Capture the cell that displays the provided text and extract its (x, y) central coordinate. 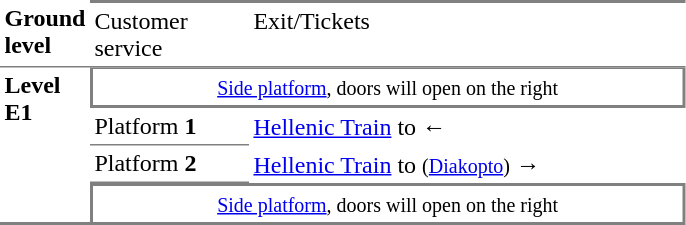
Hellenic Train to ← (467, 127)
Hellenic Train to (Diakopto) → (467, 165)
Customer service (170, 34)
Ground level (45, 34)
Platform 1 (170, 127)
Exit/Tickets (467, 34)
Platform 2 (170, 165)
